Locate the cell with the specified text and output its [x, y] center coordinate. 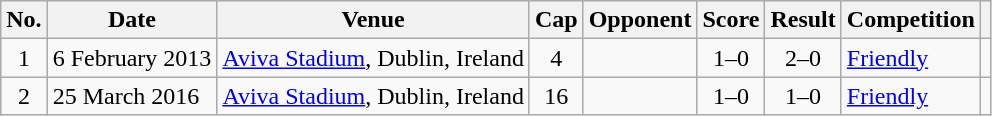
Competition [910, 20]
Score [731, 20]
16 [556, 96]
Cap [556, 20]
4 [556, 58]
Venue [374, 20]
Result [803, 20]
No. [24, 20]
2–0 [803, 58]
Date [132, 20]
Opponent [640, 20]
2 [24, 96]
1 [24, 58]
25 March 2016 [132, 96]
6 February 2013 [132, 58]
